Search for the cell housing the specified text and yield its [x, y] center coordinate. 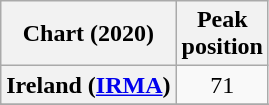
71 [222, 85]
Peakposition [222, 34]
Ireland (IRMA) [88, 85]
Chart (2020) [88, 34]
